Extract the (x, y) coordinate from the center of the cell holding the provided text.  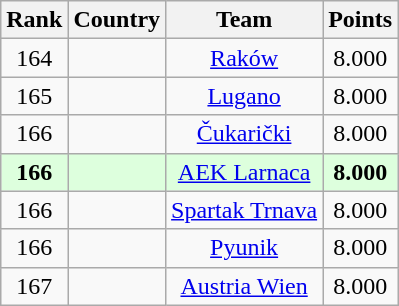
167 (34, 286)
Čukarički (244, 134)
Rank (34, 20)
Points (360, 20)
165 (34, 96)
Team (244, 20)
Lugano (244, 96)
Raków (244, 58)
Pyunik (244, 248)
Country (117, 20)
Austria Wien (244, 286)
AEK Larnaca (244, 172)
Spartak Trnava (244, 210)
164 (34, 58)
